From the cell containing the given text, extract its center point as [X, Y] coordinate. 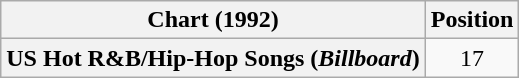
Chart (1992) [213, 20]
Position [472, 20]
17 [472, 58]
US Hot R&B/Hip-Hop Songs (Billboard) [213, 58]
